Extract the (x, y) coordinate from the center of the cell holding the provided text.  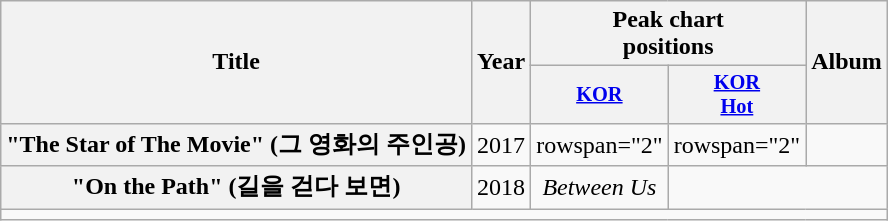
"On the Path" (길을 걷다 보면) (236, 188)
Peak chartpositions (668, 34)
Between Us (600, 188)
Album (847, 62)
KOR (600, 95)
KORHot (737, 95)
2018 (502, 188)
Year (502, 62)
2017 (502, 144)
"The Star of The Movie" (그 영화의 주인공) (236, 144)
Title (236, 62)
